Find where the given text appears and provide that cell's center as [x, y] coordinate. 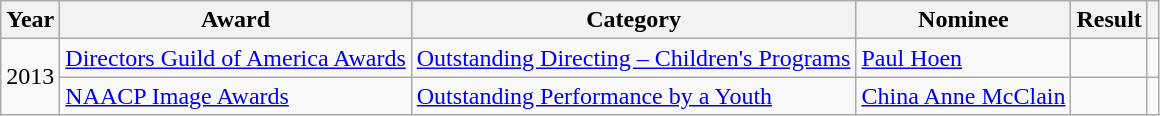
Paul Hoen [964, 58]
Outstanding Performance by a Youth [634, 96]
Award [236, 20]
Directors Guild of America Awards [236, 58]
Year [30, 20]
Nominee [964, 20]
Outstanding Directing – Children's Programs [634, 58]
2013 [30, 77]
China Anne McClain [964, 96]
NAACP Image Awards [236, 96]
Category [634, 20]
Result [1109, 20]
